Detect which cell encompasses the target text, then output its (x, y) center coordinate. 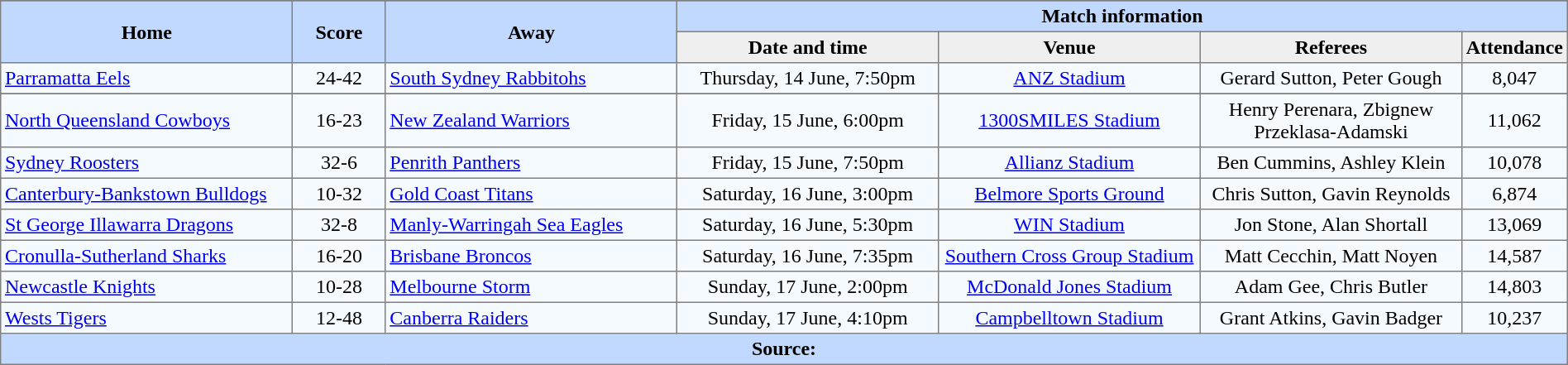
St George Illawarra Dragons (147, 225)
Canterbury-Bankstown Bulldogs (147, 194)
Manly-Warringah Sea Eagles (531, 225)
ANZ Stadium (1070, 79)
Away (531, 31)
10-32 (339, 194)
Cronulla-Sutherland Sharks (147, 256)
Brisbane Broncos (531, 256)
Date and time (808, 47)
Belmore Sports Ground (1070, 194)
16-20 (339, 256)
10-28 (339, 287)
10,237 (1514, 318)
11,062 (1514, 120)
Canberra Raiders (531, 318)
Parramatta Eels (147, 79)
Allianz Stadium (1070, 163)
32-6 (339, 163)
Thursday, 14 June, 7:50pm (808, 79)
Sunday, 17 June, 4:10pm (808, 318)
Venue (1070, 47)
Saturday, 16 June, 5:30pm (808, 225)
8,047 (1514, 79)
12-48 (339, 318)
13,069 (1514, 225)
Matt Cecchin, Matt Noyen (1331, 256)
Saturday, 16 June, 7:35pm (808, 256)
Ben Cummins, Ashley Klein (1331, 163)
Henry Perenara, Zbignew Przeklasa-Adamski (1331, 120)
New Zealand Warriors (531, 120)
Jon Stone, Alan Shortall (1331, 225)
Penrith Panthers (531, 163)
14,803 (1514, 287)
1300SMILES Stadium (1070, 120)
Source: (784, 349)
South Sydney Rabbitohs (531, 79)
14,587 (1514, 256)
Referees (1331, 47)
North Queensland Cowboys (147, 120)
McDonald Jones Stadium (1070, 287)
16-23 (339, 120)
Saturday, 16 June, 3:00pm (808, 194)
Home (147, 31)
Sydney Roosters (147, 163)
WIN Stadium (1070, 225)
Campbelltown Stadium (1070, 318)
Gerard Sutton, Peter Gough (1331, 79)
Chris Sutton, Gavin Reynolds (1331, 194)
Friday, 15 June, 7:50pm (808, 163)
Friday, 15 June, 6:00pm (808, 120)
Grant Atkins, Gavin Badger (1331, 318)
Match information (1122, 17)
Attendance (1514, 47)
Newcastle Knights (147, 287)
32-8 (339, 225)
Wests Tigers (147, 318)
Score (339, 31)
Melbourne Storm (531, 287)
10,078 (1514, 163)
Gold Coast Titans (531, 194)
24-42 (339, 79)
6,874 (1514, 194)
Sunday, 17 June, 2:00pm (808, 287)
Adam Gee, Chris Butler (1331, 287)
Southern Cross Group Stadium (1070, 256)
